Determine the [X, Y] coordinate at the center of the cell enclosing the given text.  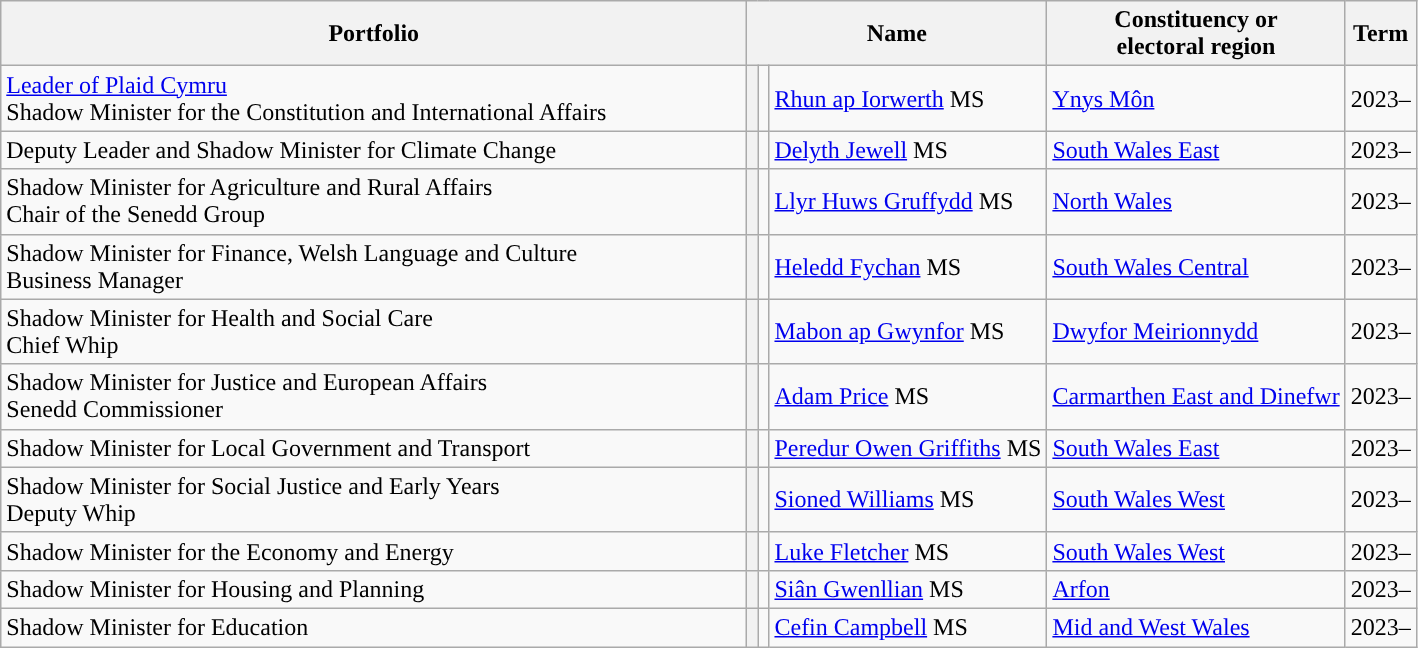
Portfolio [374, 34]
Shadow Minister for Education [374, 627]
Shadow Minister for Social Justice and Early YearsDeputy Whip [374, 500]
Carmarthen East and Dinefwr [1196, 396]
Sioned Williams MS [908, 500]
Delyth Jewell MS [908, 150]
Shadow Minister for Housing and Planning [374, 589]
Llyr Huws Gruffydd MS [908, 202]
Adam Price MS [908, 396]
Rhun ap Iorwerth MS [908, 98]
Deputy Leader and Shadow Minister for Climate Change [374, 150]
Shadow Minister for Health and Social CareChief Whip [374, 332]
Name [897, 34]
Heledd Fychan MS [908, 266]
Constituency orelectoral region [1196, 34]
North Wales [1196, 202]
Dwyfor Meirionnydd [1196, 332]
Shadow Minister for Agriculture and Rural AffairsChair of the Senedd Group [374, 202]
Arfon [1196, 589]
Leader of Plaid CymruShadow Minister for the Constitution and International Affairs [374, 98]
Ynys Môn [1196, 98]
Shadow Minister for Justice and European AffairsSenedd Commissioner [374, 396]
Siân Gwenllian MS [908, 589]
South Wales Central [1196, 266]
Shadow Minister for the Economy and Energy [374, 551]
Peredur Owen Griffiths MS [908, 448]
Luke Fletcher MS [908, 551]
Term [1380, 34]
Cefin Campbell MS [908, 627]
Mid and West Wales [1196, 627]
Shadow Minister for Finance, Welsh Language and CultureBusiness Manager [374, 266]
Mabon ap Gwynfor MS [908, 332]
Shadow Minister for Local Government and Transport [374, 448]
